Pinpoint the cell where the given text exists, returning its (x, y) midpoint coordinate. 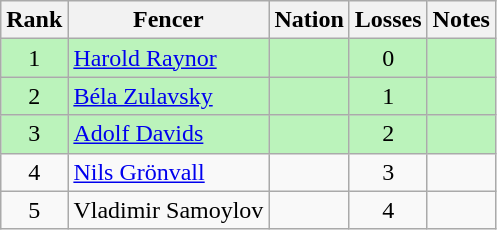
Béla Zulavsky (168, 96)
Fencer (168, 20)
5 (34, 210)
Vladimir Samoylov (168, 210)
Nation (309, 20)
Adolf Davids (168, 134)
Notes (461, 20)
Harold Raynor (168, 58)
Rank (34, 20)
Nils Grönvall (168, 172)
0 (388, 58)
Losses (388, 20)
